Output the [x, y] coordinate of the center of the cell containing the given text.  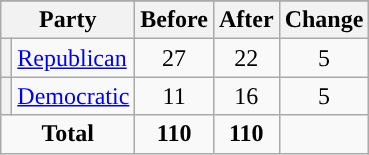
27 [174, 58]
11 [174, 96]
16 [246, 96]
Total [68, 134]
Before [174, 20]
22 [246, 58]
Democratic [74, 96]
After [246, 20]
Republican [74, 58]
Party [68, 20]
Change [324, 20]
